Search for the cell housing the specified text and yield its (X, Y) center coordinate. 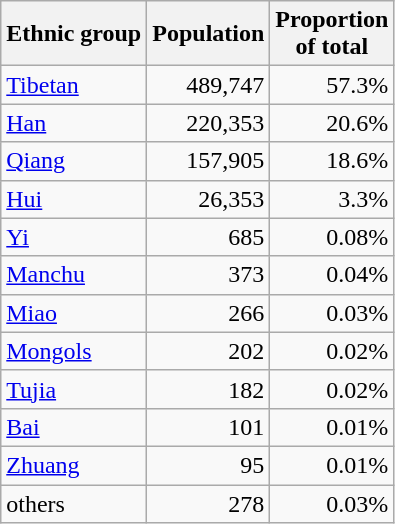
Ethnic group (74, 34)
others (74, 503)
26,353 (208, 199)
202 (208, 351)
489,747 (208, 85)
95 (208, 465)
Manchu (74, 275)
Miao (74, 313)
Bai (74, 427)
157,905 (208, 161)
373 (208, 275)
Yi (74, 237)
685 (208, 237)
278 (208, 503)
266 (208, 313)
182 (208, 389)
18.6% (332, 161)
3.3% (332, 199)
Mongols (74, 351)
Tibetan (74, 85)
Hui (74, 199)
Zhuang (74, 465)
20.6% (332, 123)
Population (208, 34)
Qiang (74, 161)
Proportionof total (332, 34)
0.08% (332, 237)
0.04% (332, 275)
Tujia (74, 389)
101 (208, 427)
Han (74, 123)
220,353 (208, 123)
57.3% (332, 85)
